For the text-containing cell, return its midpoint in (X, Y) coordinate format. 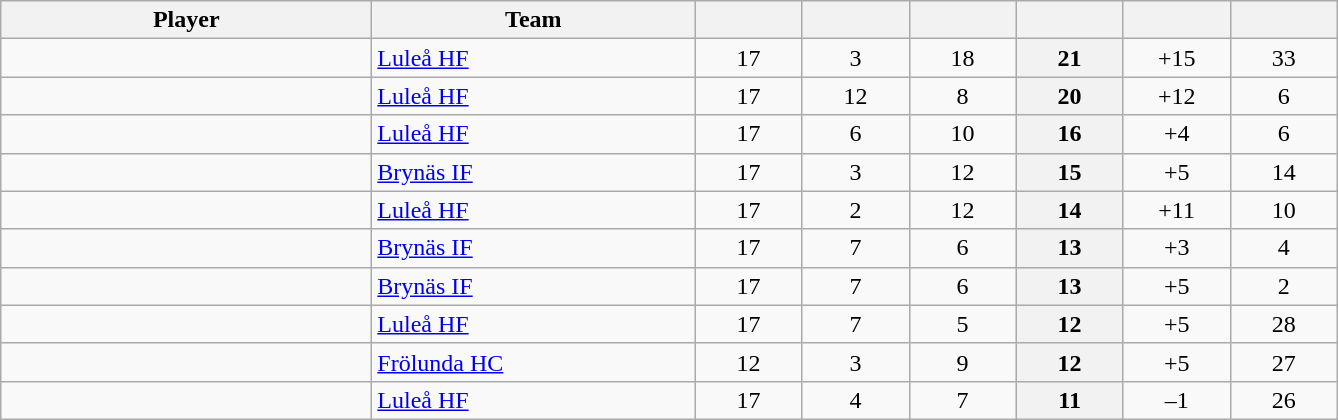
11 (1070, 400)
+15 (1176, 58)
Player (186, 20)
Team (534, 20)
21 (1070, 58)
16 (1070, 134)
18 (962, 58)
26 (1284, 400)
+3 (1176, 248)
20 (1070, 96)
15 (1070, 172)
33 (1284, 58)
+4 (1176, 134)
+11 (1176, 210)
5 (962, 324)
28 (1284, 324)
–1 (1176, 400)
9 (962, 362)
+12 (1176, 96)
8 (962, 96)
Frölunda HC (534, 362)
27 (1284, 362)
